Identify which cell holds the provided text, then report its (x, y) central coordinate. 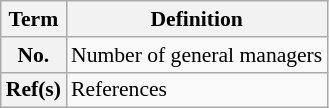
No. (34, 55)
Definition (196, 19)
Number of general managers (196, 55)
References (196, 90)
Term (34, 19)
Ref(s) (34, 90)
